Scan for the cell matching the given text and deliver its (X, Y) coordinate at center. 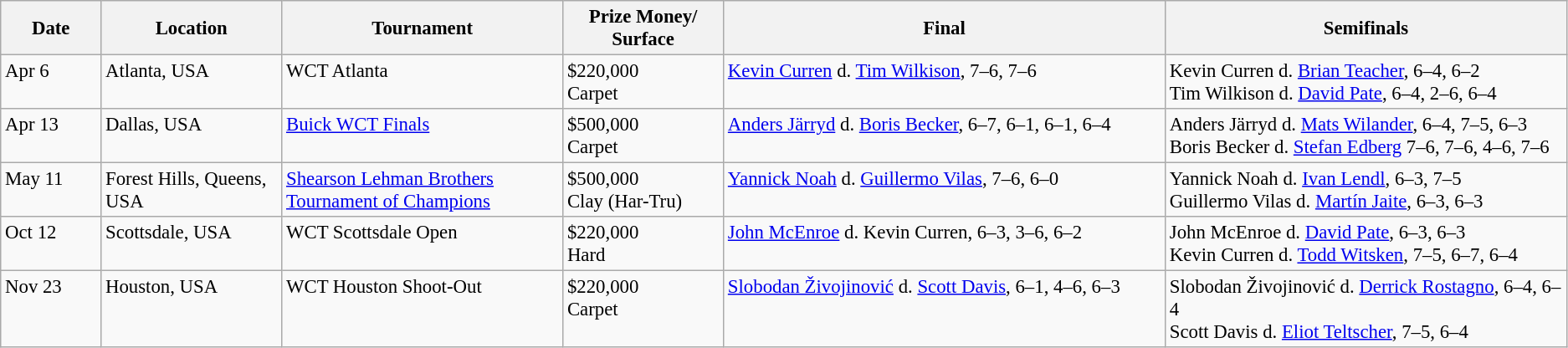
Slobodan Živojinović d. Derrick Rostagno, 6–4, 6–4 Scott Davis d. Eliot Teltscher, 7–5, 6–4 (1366, 310)
$500,000Carpet (643, 136)
Anders Järryd d. Mats Wilander, 6–4, 7–5, 6–3 Boris Becker d. Stefan Edberg 7–6, 7–6, 4–6, 7–6 (1366, 136)
Tournament (423, 28)
Final (945, 28)
Apr 6 (51, 82)
Forest Hills, Queens, USA (192, 191)
Location (192, 28)
Atlanta, USA (192, 82)
Date (51, 28)
Anders Järryd d. Boris Becker, 6–7, 6–1, 6–1, 6–4 (945, 136)
Buick WCT Finals (423, 136)
Shearson Lehman Brothers Tournament of Champions (423, 191)
Slobodan Živojinović d. Scott Davis, 6–1, 4–6, 6–3 (945, 310)
Apr 13 (51, 136)
Kevin Curren d. Brian Teacher, 6–4, 6–2 Tim Wilkison d. David Pate, 6–4, 2–6, 6–4 (1366, 82)
Yannick Noah d. Ivan Lendl, 6–3, 7–5 Guillermo Vilas d. Martín Jaite, 6–3, 6–3 (1366, 191)
Oct 12 (51, 244)
Dallas, USA (192, 136)
Yannick Noah d. Guillermo Vilas, 7–6, 6–0 (945, 191)
Kevin Curren d. Tim Wilkison, 7–6, 7–6 (945, 82)
Prize Money/Surface (643, 28)
Houston, USA (192, 310)
$220,000Hard (643, 244)
Semifinals (1366, 28)
Nov 23 (51, 310)
WCT Houston Shoot-Out (423, 310)
John McEnroe d. David Pate, 6–3, 6–3 Kevin Curren d. Todd Witsken, 7–5, 6–7, 6–4 (1366, 244)
WCT Atlanta (423, 82)
John McEnroe d. Kevin Curren, 6–3, 3–6, 6–2 (945, 244)
Scottsdale, USA (192, 244)
WCT Scottsdale Open (423, 244)
May 11 (51, 191)
$500,000Clay (Har-Tru) (643, 191)
